Capture the cell that displays the provided text and extract its (X, Y) central coordinate. 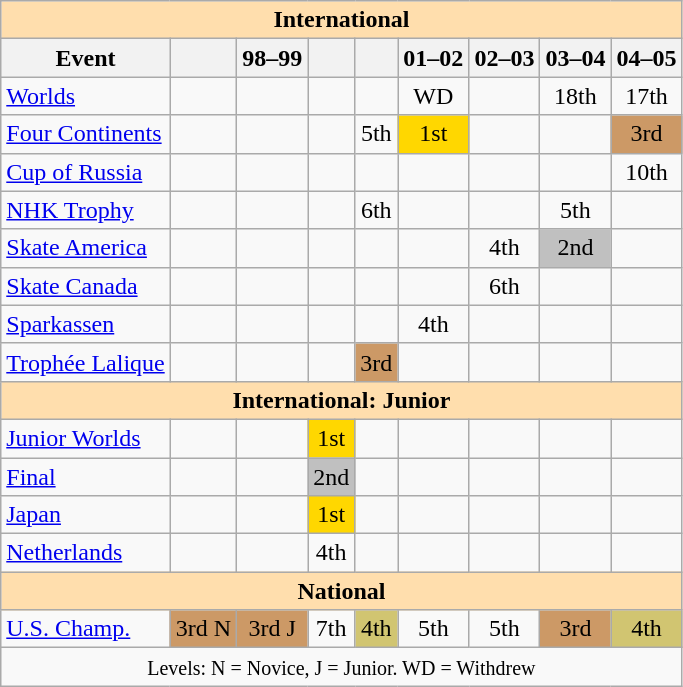
Skate America (86, 248)
NHK Trophy (86, 210)
98–99 (272, 58)
International (342, 20)
3rd N (203, 629)
Event (86, 58)
01–02 (434, 58)
02–03 (504, 58)
3rd J (272, 629)
18th (576, 96)
Levels: N = Novice, J = Junior. WD = Withdrew (342, 667)
Worlds (86, 96)
National (342, 591)
Four Continents (86, 134)
Japan (86, 515)
10th (646, 172)
17th (646, 96)
Final (86, 477)
04–05 (646, 58)
U.S. Champ. (86, 629)
Netherlands (86, 553)
7th (332, 629)
03–04 (576, 58)
International: Junior (342, 400)
Cup of Russia (86, 172)
Sparkassen (86, 324)
Trophée Lalique (86, 362)
Junior Worlds (86, 438)
Skate Canada (86, 286)
WD (434, 96)
